For the text-containing cell, return its midpoint in (X, Y) coordinate format. 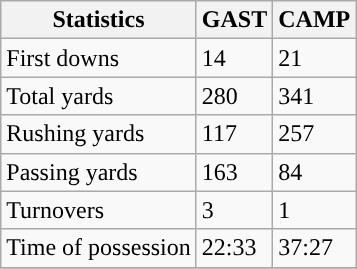
GAST (234, 20)
257 (314, 134)
21 (314, 58)
280 (234, 96)
22:33 (234, 248)
341 (314, 96)
Passing yards (99, 172)
117 (234, 134)
163 (234, 172)
Statistics (99, 20)
37:27 (314, 248)
Rushing yards (99, 134)
First downs (99, 58)
Total yards (99, 96)
1 (314, 210)
Time of possession (99, 248)
CAMP (314, 20)
14 (234, 58)
84 (314, 172)
Turnovers (99, 210)
3 (234, 210)
